Detect which cell encompasses the target text, then output its (X, Y) center coordinate. 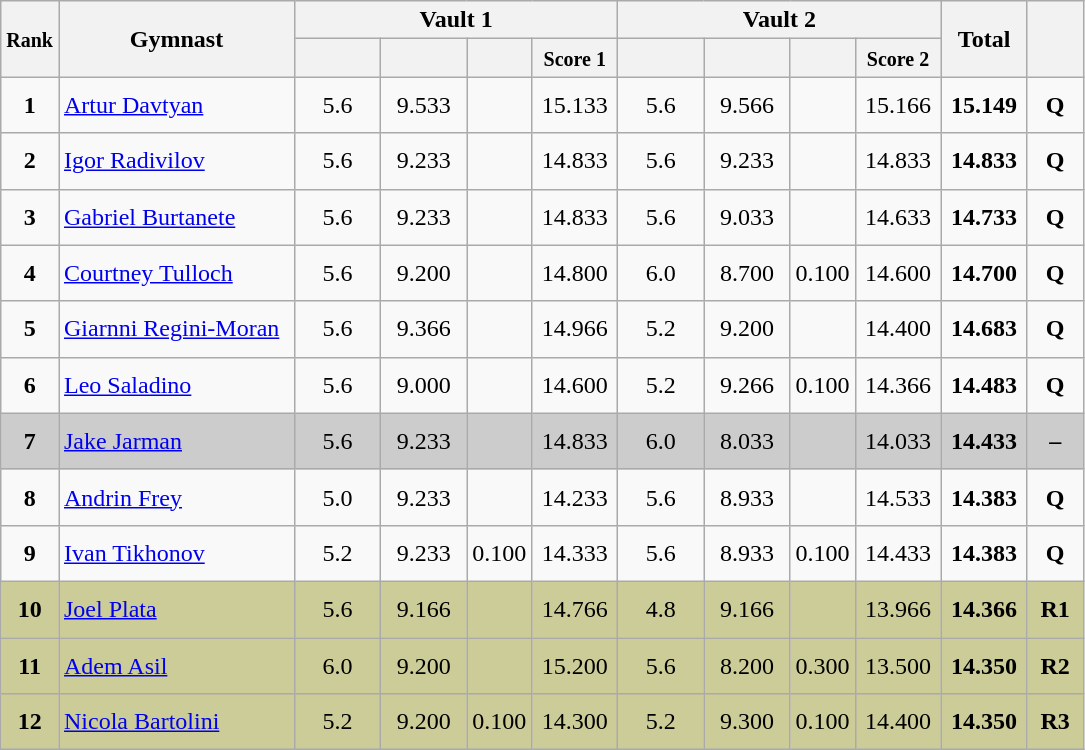
15.166 (898, 105)
15.149 (984, 105)
R2 (1055, 666)
8.700 (747, 273)
9.566 (747, 105)
Leo Saladino (176, 385)
14.333 (575, 553)
11 (30, 666)
14.633 (898, 217)
7 (30, 441)
13.500 (898, 666)
14.766 (575, 609)
Courtney Tulloch (176, 273)
13.966 (898, 609)
Joel Plata (176, 609)
R1 (1055, 609)
Andrin Frey (176, 497)
Score 2 (898, 58)
Ivan Tikhonov (176, 553)
14.966 (575, 329)
Igor Radivilov (176, 161)
6 (30, 385)
15.200 (575, 666)
8.033 (747, 441)
14.233 (575, 497)
Vault 1 (456, 20)
9.300 (747, 722)
Nicola Bartolini (176, 722)
Gymnast (176, 39)
Score 1 (575, 58)
14.800 (575, 273)
Artur Davtyan (176, 105)
Rank (30, 39)
2 (30, 161)
10 (30, 609)
R3 (1055, 722)
9.366 (424, 329)
9.033 (747, 217)
5.0 (338, 497)
Total (984, 39)
14.733 (984, 217)
9.266 (747, 385)
15.133 (575, 105)
Jake Jarman (176, 441)
3 (30, 217)
9.000 (424, 385)
Gabriel Burtanete (176, 217)
14.483 (984, 385)
Giarnni Regini-Moran (176, 329)
5 (30, 329)
Vault 2 (780, 20)
14.700 (984, 273)
4 (30, 273)
8 (30, 497)
9 (30, 553)
– (1055, 441)
14.300 (575, 722)
14.033 (898, 441)
8.200 (747, 666)
1 (30, 105)
12 (30, 722)
14.683 (984, 329)
4.8 (661, 609)
0.300 (822, 666)
Adem Asil (176, 666)
9.533 (424, 105)
14.533 (898, 497)
